Detect which cell encompasses the target text, then output its (x, y) center coordinate. 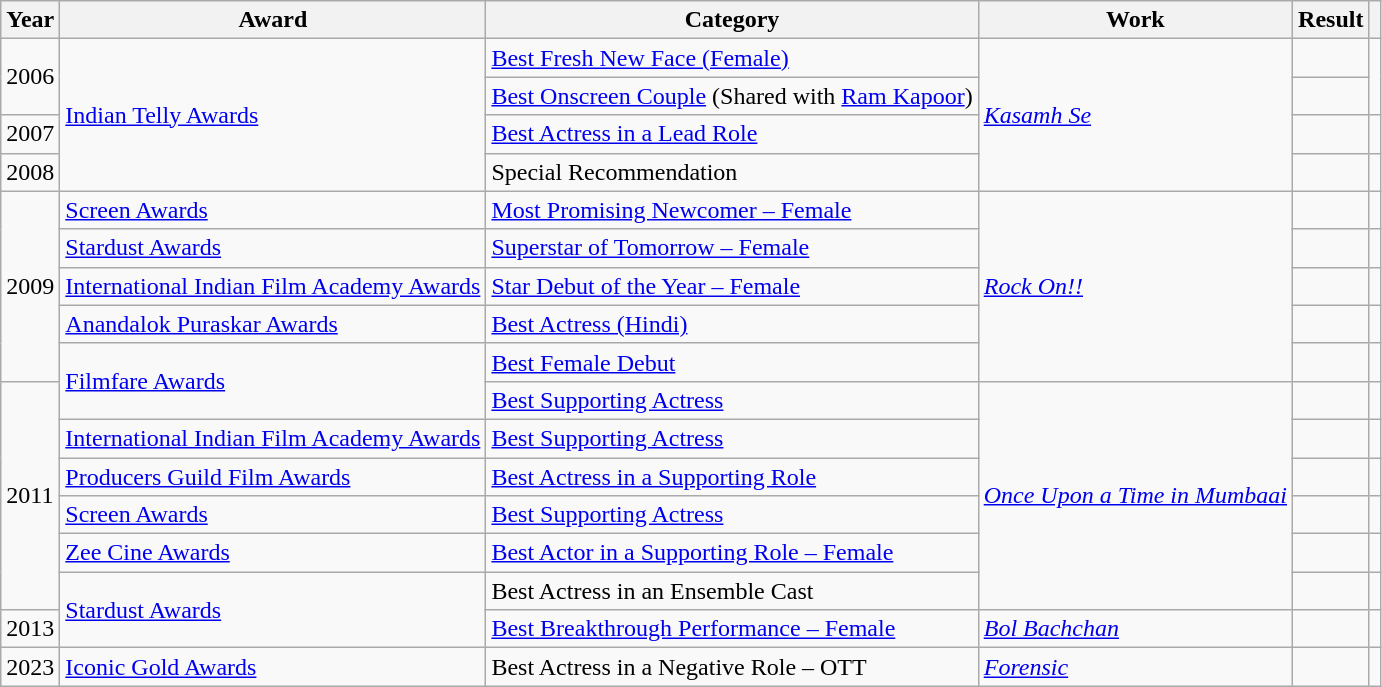
Best Actress in an Ensemble Cast (732, 591)
Once Upon a Time in Mumbaai (1135, 495)
Most Promising Newcomer – Female (732, 210)
2023 (30, 667)
Zee Cine Awards (273, 553)
Best Actress (Hindi) (732, 324)
Best Actress in a Supporting Role (732, 477)
Forensic (1135, 667)
Anandalok Puraskar Awards (273, 324)
Indian Telly Awards (273, 115)
Result (1331, 20)
Category (732, 20)
Year (30, 20)
Award (273, 20)
2009 (30, 286)
Best Actress in a Negative Role – OTT (732, 667)
Best Female Debut (732, 362)
Filmfare Awards (273, 381)
Best Breakthrough Performance – Female (732, 629)
Rock On!! (1135, 286)
2011 (30, 495)
Producers Guild Film Awards (273, 477)
Special Recommendation (732, 172)
Best Onscreen Couple (Shared with Ram Kapoor) (732, 96)
Bol Bachchan (1135, 629)
Star Debut of the Year – Female (732, 286)
Work (1135, 20)
2006 (30, 77)
Best Actress in a Lead Role (732, 134)
2008 (30, 172)
Iconic Gold Awards (273, 667)
Best Fresh New Face (Female) (732, 58)
Kasamh Se (1135, 115)
2007 (30, 134)
Superstar of Tomorrow – Female (732, 248)
Best Actor in a Supporting Role – Female (732, 553)
2013 (30, 629)
